For the text-containing cell, return its midpoint in (x, y) coordinate format. 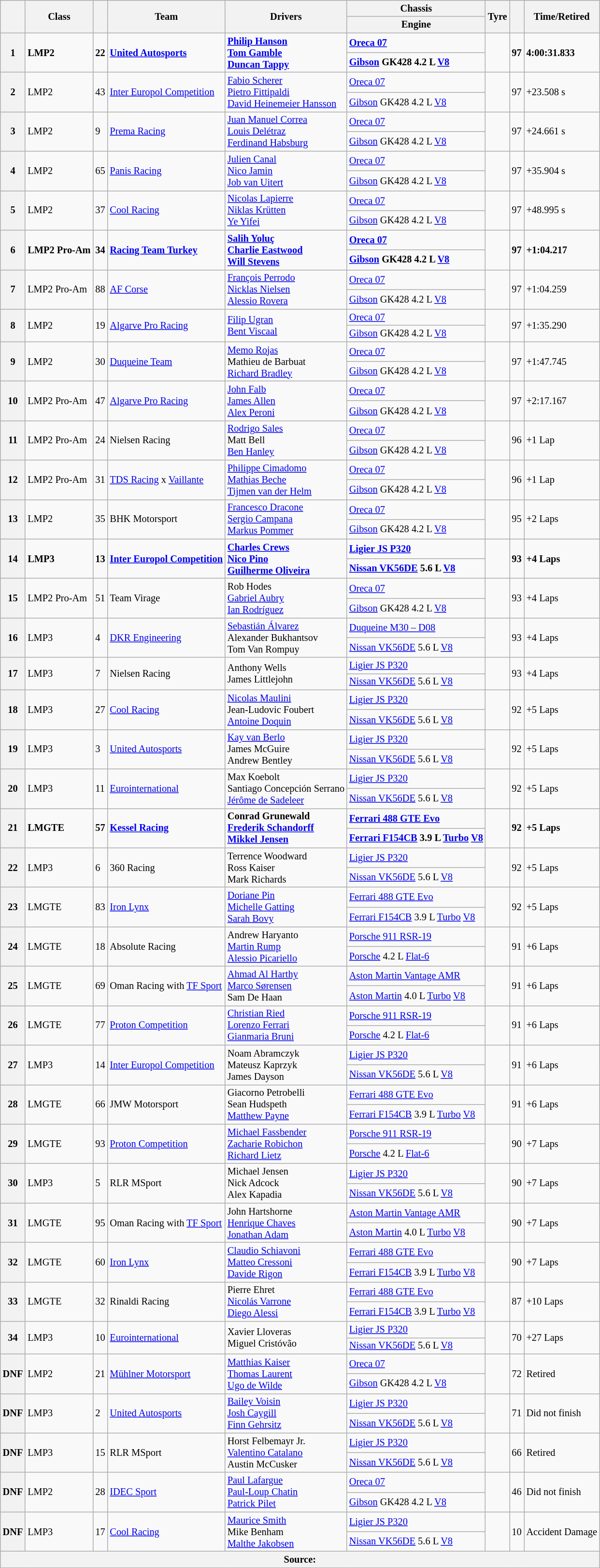
Conrad Grunewald Frederik Schandorff Mikkel Jensen (286, 828)
+35.904 s (562, 171)
Absolute Racing (166, 946)
57 (100, 828)
Sebastián Álvarez Alexander Bukhantsov Tom Van Rompuy (286, 638)
Filip Ugran Bent Viscaal (286, 325)
25 (13, 986)
43 (100, 92)
Doriane Pin Michelle Gatting Sarah Bovy (286, 907)
Kessel Racing (166, 828)
26 (13, 1025)
Pierre Ehret Nicolás Varrone Diego Alessi (286, 1302)
Claudio Schiavoni Matteo Cressoni Davide Rigon (286, 1262)
Andrew Haryanto Martin Rump Alessio Picariello (286, 946)
77 (100, 1025)
65 (100, 171)
360 Racing (166, 868)
TDS Racing x Vaillante (166, 480)
IDEC Sport (166, 1492)
Memo Rojas Mathieu de Barbuat Richard Bradley (286, 362)
Terrence Woodward Ross Kaiser Mark Richards (286, 868)
Xavier Lloveras Miguel Cristóvão (286, 1338)
+10 Laps (562, 1302)
Nicolas Maulini Jean-Ludovic Foubert Antoine Doquin (286, 710)
Charles Crews Nico Pino Guilherme Oliveira (286, 559)
83 (100, 907)
François Perrodo Nicklas Nielsen Alessio Rovera (286, 290)
Julien Canal Nico Jamin Job van Uitert (286, 171)
+48.995 s (562, 210)
60 (100, 1262)
8 (13, 325)
Philip Hanson Tom Gamble Duncan Tappy (286, 53)
Kay van Berlo James McGuire Andrew Bentley (286, 749)
+1:47.745 (562, 362)
Salih Yoluç Charlie Eastwood Will Stevens (286, 250)
Accident Damage (562, 1532)
Team (166, 16)
Duqueine M30 – D08 (416, 627)
Prema Racing (166, 131)
Rinaldi Racing (166, 1302)
Paul Lafargue Paul-Loup Chatin Patrick Pilet (286, 1492)
Anthony Wells James Littlejohn (286, 674)
DKR Engineering (166, 638)
Racing Team Turkey (166, 250)
Michael Jensen Nick Adcock Alex Kapadia (286, 1183)
+27 Laps (562, 1338)
29 (13, 1144)
Duqueine Team (166, 362)
Panis Racing (166, 171)
Class (59, 16)
Maurice Smith Mike Benham Malthe Jakobsen (286, 1532)
37 (100, 210)
47 (100, 401)
70 (516, 1338)
+1:04.217 (562, 250)
72 (516, 1374)
John Falb James Allen Alex Peroni (286, 401)
JMW Motorsport (166, 1104)
Rodrigo Sales Matt Bell Ben Hanley (286, 440)
+1:04.259 (562, 290)
+1:35.290 (562, 325)
Mühlner Motorsport (166, 1374)
Chassis (416, 8)
AF Corse (166, 290)
51 (100, 598)
Drivers (286, 16)
4:00:31.833 (562, 53)
+2 Laps (562, 519)
1 (13, 53)
71 (516, 1413)
Tyre (498, 16)
+2:17.167 (562, 401)
Bailey Voisin Josh Caygill Finn Gehrsitz (286, 1413)
12 (13, 480)
88 (100, 290)
Fabio Scherer Pietro Fittipaldi David Heinemeier Hansson (286, 92)
Juan Manuel Correa Louis DelétrazFerdinand Habsburg (286, 131)
Michael Fassbender Zacharie Robichon Richard Lietz (286, 1144)
Rob Hodes Gabriel Aubry Ian Rodríguez (286, 598)
Christian Ried Lorenzo Ferrari Gianmaria Bruni (286, 1025)
Matthias Kaiser Thomas Laurent Ugo de Wilde (286, 1374)
Team Virage (166, 598)
BHK Motorsport (166, 519)
Max Koebolt Santiago Concepción Serrano Jérôme de Sadeleer (286, 788)
Giacorno Petrobelli Sean Hudspeth Matthew Payne (286, 1104)
Engine (416, 25)
+23.508 s (562, 92)
16 (13, 638)
Nicolas Lapierre Niklas Krütten Ye Yifei (286, 210)
20 (13, 788)
Francesco Dracone Sergio Campana Markus Pommer (286, 519)
John Hartshorne Henrique Chaves Jonathan Adam (286, 1223)
87 (516, 1302)
69 (100, 986)
Noam Abramczyk Mateusz Kaprzyk James Dayson (286, 1065)
Time/Retired (562, 16)
+24.661 s (562, 131)
Ahmad Al Harthy Marco Sørensen Sam De Haan (286, 986)
Source: (300, 1559)
Horst Felbemayr Jr. Valentino Catalano Austin McCusker (286, 1452)
33 (13, 1302)
23 (13, 907)
35 (100, 519)
Philippe Cimadomo Mathias Beche Tijmen van der Helm (286, 480)
46 (516, 1492)
